Return [X, Y] of the center of cell containing provided text 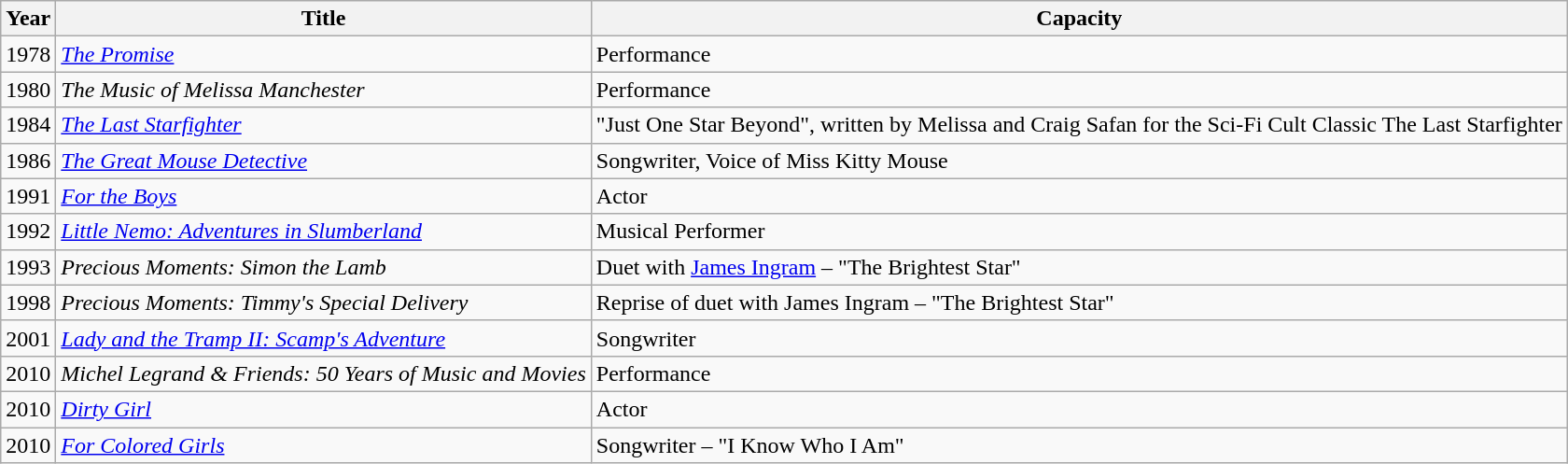
Songwriter, Voice of Miss Kitty Mouse [1079, 161]
Dirty Girl [323, 409]
Little Nemo: Adventures in Slumberland [323, 232]
1992 [28, 232]
Songwriter [1079, 338]
1984 [28, 125]
2001 [28, 338]
Title [323, 19]
Musical Performer [1079, 232]
Precious Moments: Timmy's Special Delivery [323, 302]
Duet with James Ingram – "The Brightest Star" [1079, 267]
Reprise of duet with James Ingram – "The Brightest Star" [1079, 302]
Michel Legrand & Friends: 50 Years of Music and Movies [323, 373]
Lady and the Tramp II: Scamp's Adventure [323, 338]
Year [28, 19]
For Colored Girls [323, 445]
1993 [28, 267]
The Promise [323, 54]
For the Boys [323, 196]
1978 [28, 54]
The Great Mouse Detective [323, 161]
Precious Moments: Simon the Lamb [323, 267]
1998 [28, 302]
Capacity [1079, 19]
Songwriter – "I Know Who I Am" [1079, 445]
"Just One Star Beyond", written by Melissa and Craig Safan for the Sci-Fi Cult Classic The Last Starfighter [1079, 125]
1986 [28, 161]
1991 [28, 196]
1980 [28, 90]
The Last Starfighter [323, 125]
The Music of Melissa Manchester [323, 90]
